For the text-containing cell, return its midpoint in [X, Y] coordinate format. 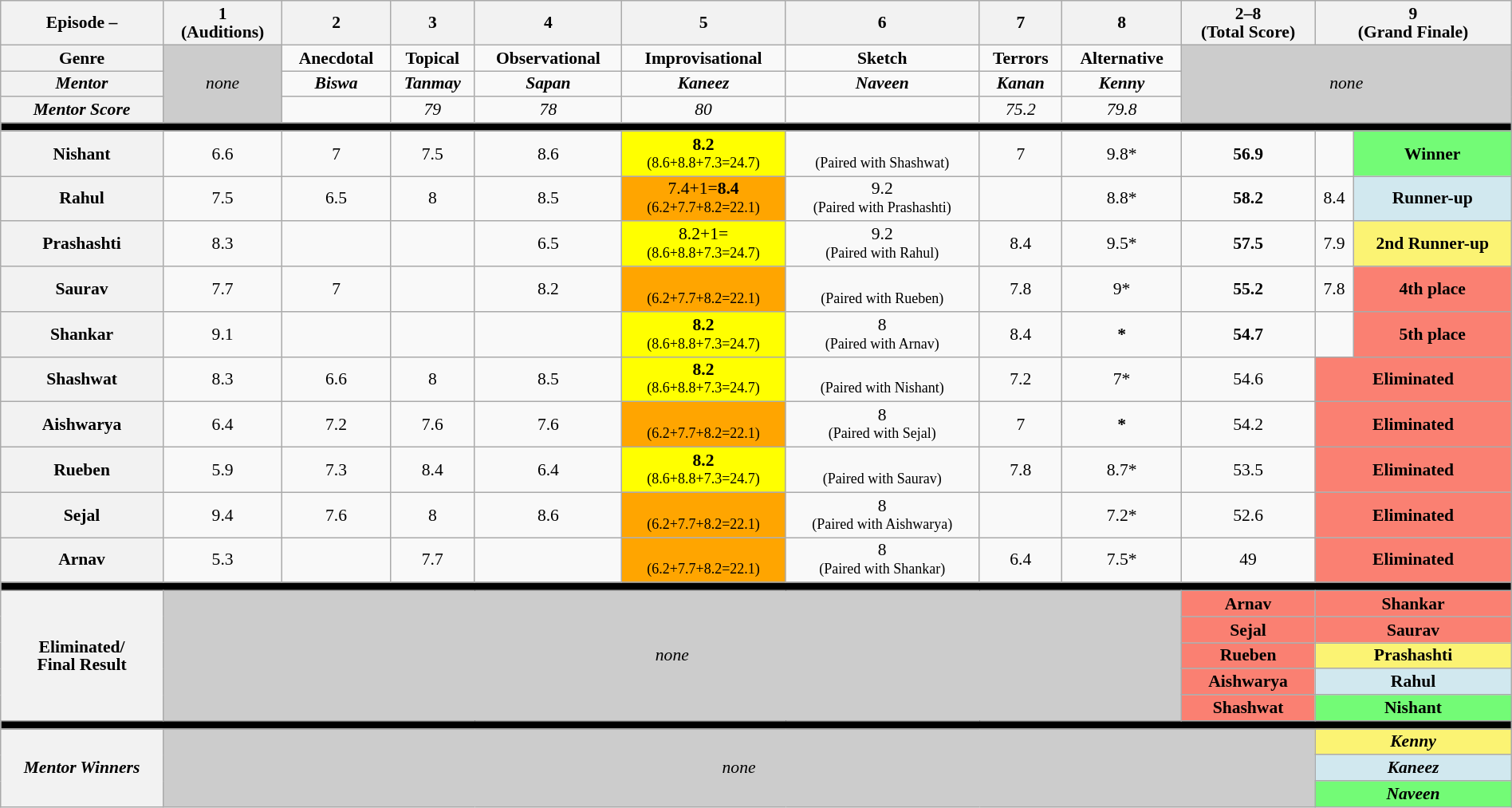
9* [1121, 289]
7.4+1=8.4(6.2+7.7+8.2=22.1) [703, 199]
Biswa [337, 85]
2–8(Total Score) [1247, 22]
2 [337, 22]
Episode – [82, 22]
Eliminated/Final Result [82, 656]
9.1 [222, 335]
1(Auditions) [222, 22]
2nd Runner-up [1432, 244]
3 [432, 22]
8.2 [548, 289]
9.4 [222, 515]
Mentor Score [82, 110]
80 [703, 110]
(Paired with Saurav) [882, 471]
79.8 [1121, 110]
53.5 [1247, 471]
8(Paired with Arnav) [882, 335]
9.5* [1121, 244]
(Paired with Rueben) [882, 289]
79 [432, 110]
(Paired with Shashwat) [882, 153]
Winner [1432, 153]
Terrors [1021, 57]
Mentor Winners [82, 768]
56.9 [1247, 153]
8(Paired with Shankar) [882, 560]
8.7* [1121, 471]
9(Grand Finale) [1413, 22]
7* [1121, 380]
55.2 [1247, 289]
Kanan [1021, 85]
4 [548, 22]
5th place [1432, 335]
8(Paired with Sejal) [882, 424]
8.8* [1121, 199]
6 [882, 22]
78 [548, 110]
9.8* [1121, 153]
75.2 [1021, 110]
5 [703, 22]
5.3 [222, 560]
Topical [432, 57]
Observational [548, 57]
Mentor [82, 85]
9.2(Paired with Prashashti) [882, 199]
54.2 [1247, 424]
52.6 [1247, 515]
Tanmay [432, 85]
8.2+1=(8.6+8.8+7.3=24.7) [703, 244]
54.7 [1247, 335]
58.2 [1247, 199]
54.6 [1247, 380]
Improvisational [703, 57]
7.3 [337, 471]
8(Paired with Aishwarya) [882, 515]
Sketch [882, 57]
Anecdotal [337, 57]
Alternative [1121, 57]
Genre [82, 57]
9.2(Paired with Rahul) [882, 244]
5.9 [222, 471]
Runner-up [1432, 199]
49 [1247, 560]
4th place [1432, 289]
57.5 [1247, 244]
Sapan [548, 85]
(Paired with Nishant) [882, 380]
7.5* [1121, 560]
7.2* [1121, 515]
7.9 [1334, 244]
